Detect which cell encompasses the target text, then output its [x, y] center coordinate. 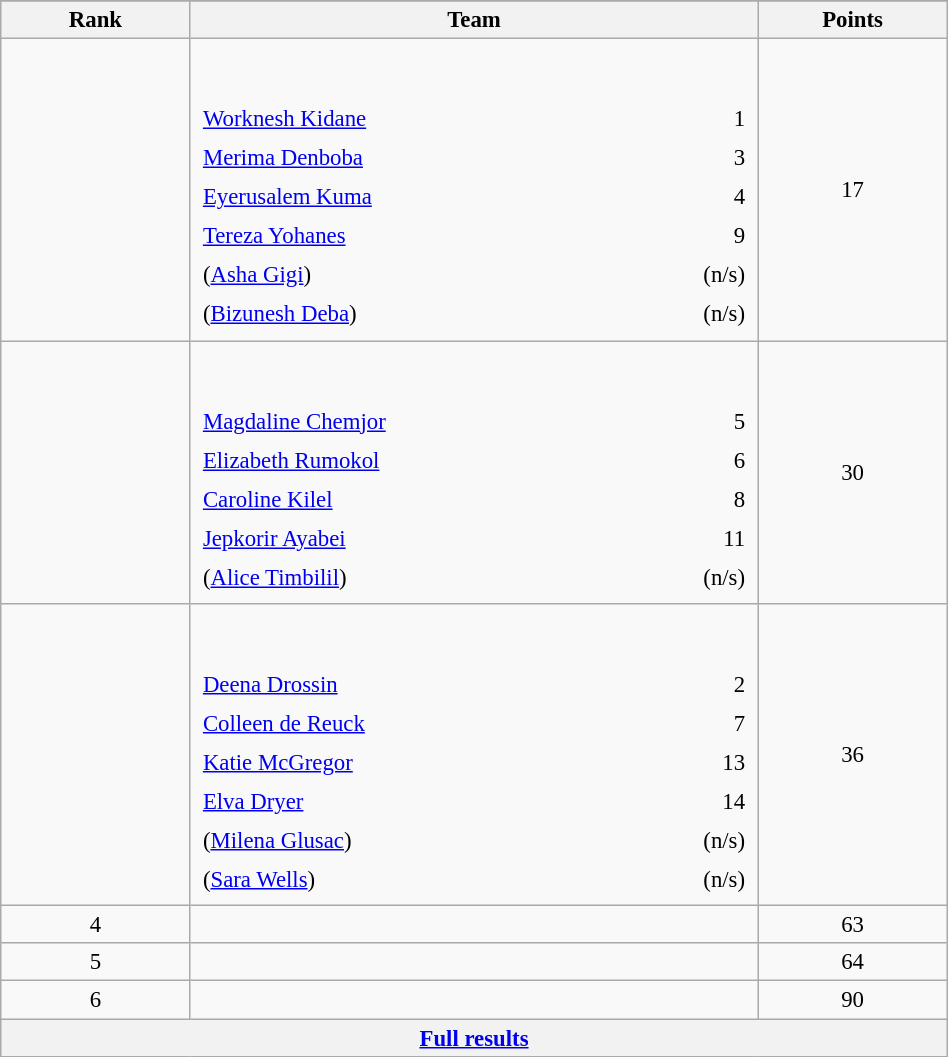
Elizabeth Rumokol [414, 460]
63 [852, 925]
11 [692, 538]
Jepkorir Ayabei [414, 538]
(Sara Wells) [410, 880]
64 [852, 963]
9 [689, 236]
13 [687, 762]
7 [687, 723]
Eyerusalem Kuma [411, 197]
Colleen de Reuck [410, 723]
Elva Dryer [410, 801]
Worknesh Kidane [411, 119]
14 [687, 801]
90 [852, 1000]
Caroline Kilel [414, 499]
1 [689, 119]
(Milena Glusac) [410, 840]
Deena Drossin 2 Colleen de Reuck 7 Katie McGregor 13 Elva Dryer 14 (Milena Glusac) (n/s) (Sara Wells) (n/s) [474, 755]
Katie McGregor [410, 762]
17 [852, 190]
Points [852, 20]
Team [474, 20]
Merima Denboba [411, 158]
Deena Drossin [410, 684]
Full results [474, 1038]
3 [689, 158]
30 [852, 472]
Worknesh Kidane 1 Merima Denboba 3 Eyerusalem Kuma 4 Tereza Yohanes 9 (Asha Gigi) (n/s) (Bizunesh Deba) (n/s) [474, 190]
36 [852, 755]
2 [687, 684]
Tereza Yohanes [411, 236]
(Asha Gigi) [411, 275]
8 [692, 499]
(Alice Timbilil) [414, 577]
Magdaline Chemjor 5 Elizabeth Rumokol 6 Caroline Kilel 8 Jepkorir Ayabei 11 (Alice Timbilil) (n/s) [474, 472]
(Bizunesh Deba) [411, 314]
Rank [96, 20]
Magdaline Chemjor [414, 421]
